Capture the cell that displays the provided text and extract its [X, Y] central coordinate. 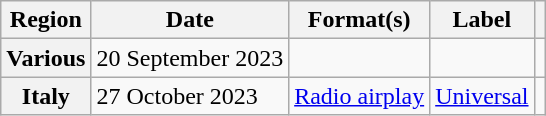
Italy [46, 96]
20 September 2023 [190, 58]
Date [190, 20]
Format(s) [360, 20]
Label [482, 20]
27 October 2023 [190, 96]
Various [46, 58]
Region [46, 20]
Universal [482, 96]
Radio airplay [360, 96]
